Extract the [x, y] coordinate from the center of the cell holding the provided text.  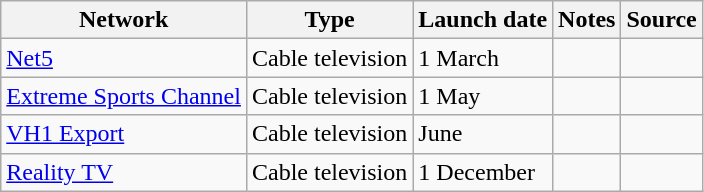
Type [329, 20]
1 March [483, 58]
Net5 [124, 58]
June [483, 134]
1 May [483, 96]
Launch date [483, 20]
Reality TV [124, 172]
Notes [587, 20]
Source [662, 20]
1 December [483, 172]
Network [124, 20]
VH1 Export [124, 134]
Extreme Sports Channel [124, 96]
